Locate the cell with the specified text and output its (X, Y) center coordinate. 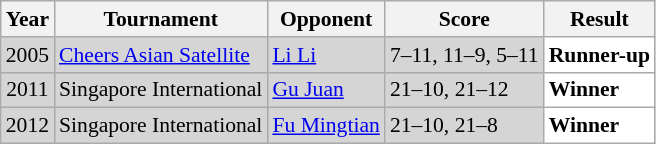
Opponent (326, 19)
2011 (28, 90)
2005 (28, 55)
Result (600, 19)
Fu Mingtian (326, 126)
7–11, 11–9, 5–11 (464, 55)
Runner-up (600, 55)
Score (464, 19)
Gu Juan (326, 90)
Year (28, 19)
Tournament (160, 19)
21–10, 21–12 (464, 90)
2012 (28, 126)
21–10, 21–8 (464, 126)
Li Li (326, 55)
Cheers Asian Satellite (160, 55)
